For the text-containing cell, return its midpoint in (x, y) coordinate format. 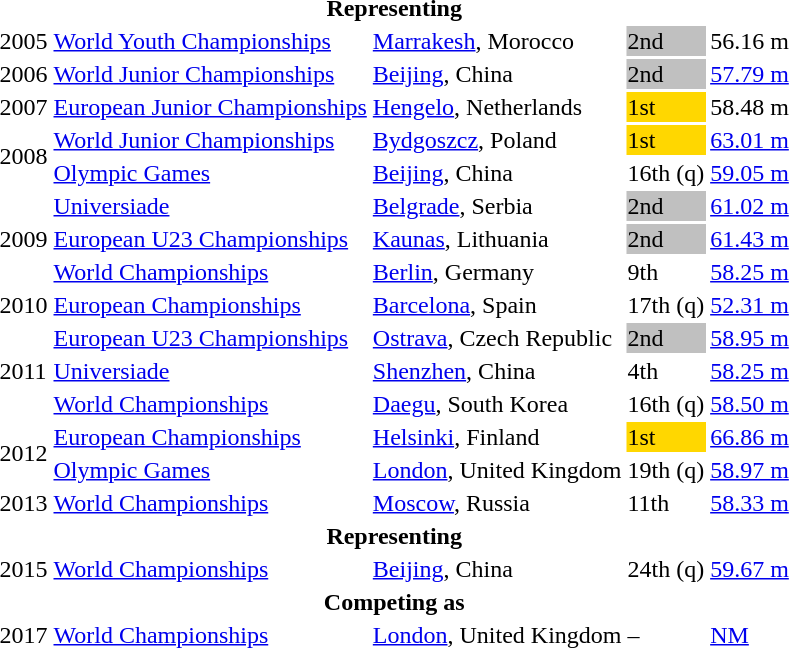
19th (q) (666, 470)
Kaunas, Lithuania (497, 239)
11th (666, 503)
Helsinki, Finland (497, 437)
World Youth Championships (210, 41)
London, United Kingdom (497, 470)
Ostrava, Czech Republic (497, 338)
European Junior Championships (210, 107)
9th (666, 272)
Marrakesh, Morocco (497, 41)
Berlin, Germany (497, 272)
Shenzhen, China (497, 371)
24th (q) (666, 569)
17th (q) (666, 305)
Daegu, South Korea (497, 404)
Barcelona, Spain (497, 305)
Hengelo, Netherlands (497, 107)
4th (666, 371)
Moscow, Russia (497, 503)
Bydgoszcz, Poland (497, 140)
Belgrade, Serbia (497, 206)
